Return the (x, y) coordinate for the center point of the cell that contains the specified text.  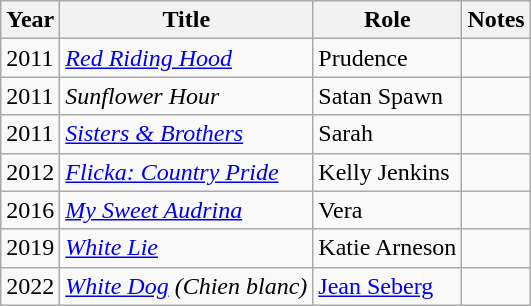
Sarah (388, 134)
White Lie (186, 248)
Vera (388, 210)
Red Riding Hood (186, 58)
Notes (496, 20)
Role (388, 20)
2019 (30, 248)
Flicka: Country Pride (186, 172)
Satan Spawn (388, 96)
White Dog (Chien blanc) (186, 286)
Prudence (388, 58)
Sisters & Brothers (186, 134)
2022 (30, 286)
Katie Arneson (388, 248)
Year (30, 20)
2016 (30, 210)
My Sweet Audrina (186, 210)
2012 (30, 172)
Sunflower Hour (186, 96)
Jean Seberg (388, 286)
Kelly Jenkins (388, 172)
Title (186, 20)
